Extract the (X, Y) coordinate from the center of the cell holding the provided text.  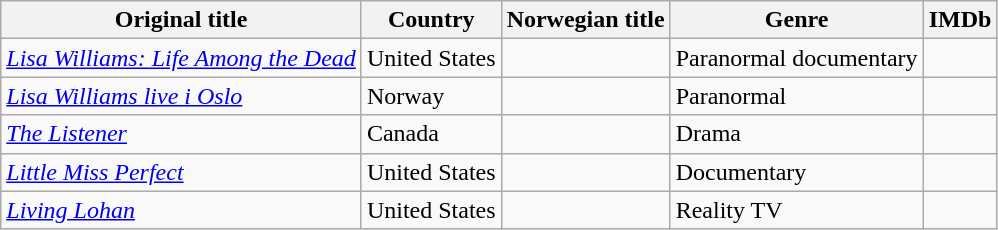
The Listener (182, 134)
Norwegian title (586, 20)
Little Miss Perfect (182, 172)
Paranormal documentary (796, 58)
Canada (431, 134)
Norway (431, 96)
Reality TV (796, 210)
Original title (182, 20)
Country (431, 20)
Lisa Williams live i Oslo (182, 96)
Lisa Williams: Life Among the Dead (182, 58)
Living Lohan (182, 210)
IMDb (960, 20)
Genre (796, 20)
Paranormal (796, 96)
Drama (796, 134)
Documentary (796, 172)
